Extract the (X, Y) coordinate from the center of the cell holding the provided text.  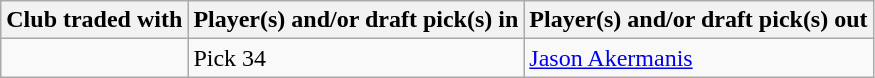
Club traded with (94, 20)
Player(s) and/or draft pick(s) out (698, 20)
Jason Akermanis (698, 58)
Pick 34 (356, 58)
Player(s) and/or draft pick(s) in (356, 20)
